Capture the cell that displays the provided text and extract its [x, y] central coordinate. 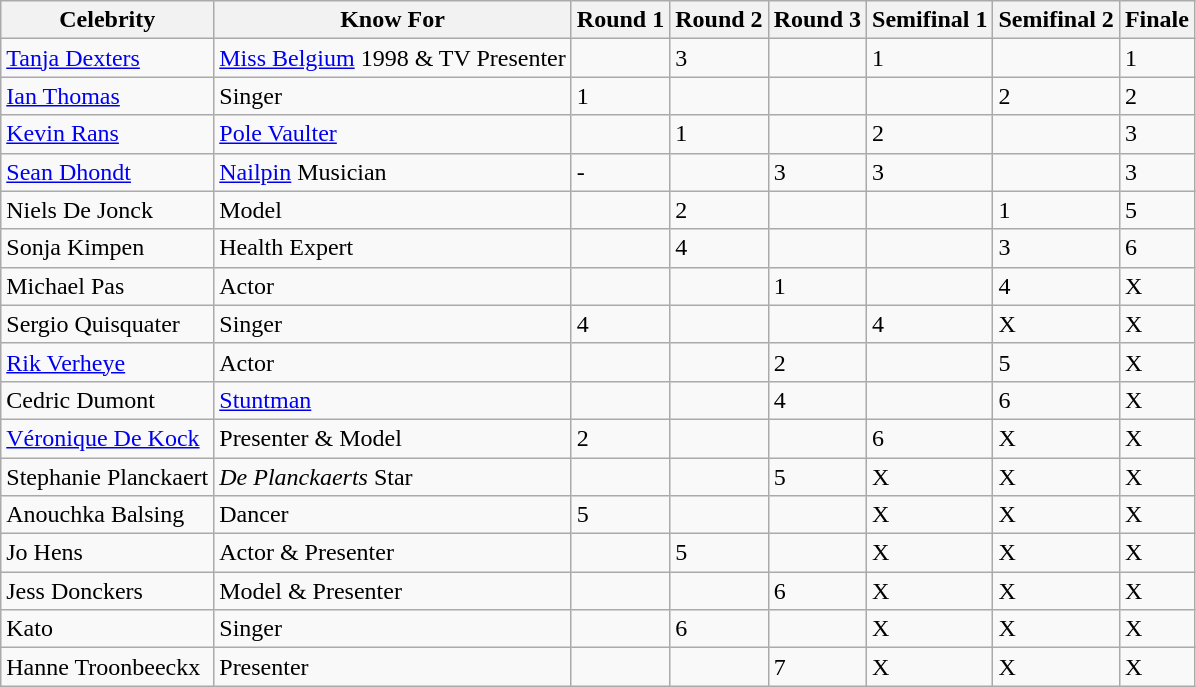
Michael Pas [108, 286]
Round 1 [620, 20]
Sonja Kimpen [108, 248]
Tanja Dexters [108, 58]
Cedric Dumont [108, 400]
- [620, 172]
Hanne Troonbeeckx [108, 667]
Presenter & Model [393, 438]
Pole Vaulter [393, 134]
Model & Presenter [393, 591]
De Planckaerts Star [393, 477]
Sergio Quisquater [108, 324]
Jess Donckers [108, 591]
Anouchka Balsing [108, 515]
Kevin Rans [108, 134]
Round 3 [817, 20]
Ian Thomas [108, 96]
Model [393, 210]
7 [817, 667]
Round 2 [719, 20]
Stephanie Planckaert [108, 477]
Jo Hens [108, 553]
Nailpin Musician [393, 172]
Miss Belgium 1998 & TV Presenter [393, 58]
Rik Verheye [108, 362]
Kato [108, 629]
Dancer [393, 515]
Health Expert [393, 248]
Sean Dhondt [108, 172]
Stuntman [393, 400]
Celebrity [108, 20]
Finale [1156, 20]
Know For [393, 20]
Semifinal 2 [1056, 20]
Actor & Presenter [393, 553]
Semifinal 1 [930, 20]
Véronique De Kock [108, 438]
Presenter [393, 667]
Niels De Jonck [108, 210]
